Identify which cell holds the provided text, then report its (x, y) central coordinate. 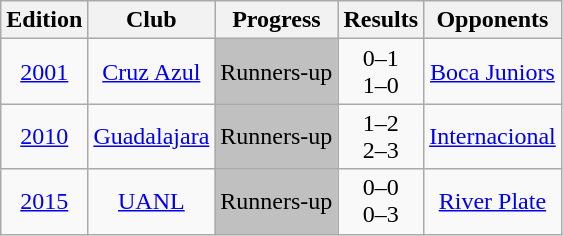
2001 (44, 72)
0–11–0 (381, 72)
Guadalajara (152, 136)
Results (381, 20)
1–22–3 (381, 136)
Internacional (493, 136)
Opponents (493, 20)
2015 (44, 202)
Edition (44, 20)
UANL (152, 202)
Boca Juniors (493, 72)
Cruz Azul (152, 72)
River Plate (493, 202)
2010 (44, 136)
Progress (276, 20)
Club (152, 20)
0–00–3 (381, 202)
